Find where the given text appears and provide that cell's center as (X, Y) coordinate. 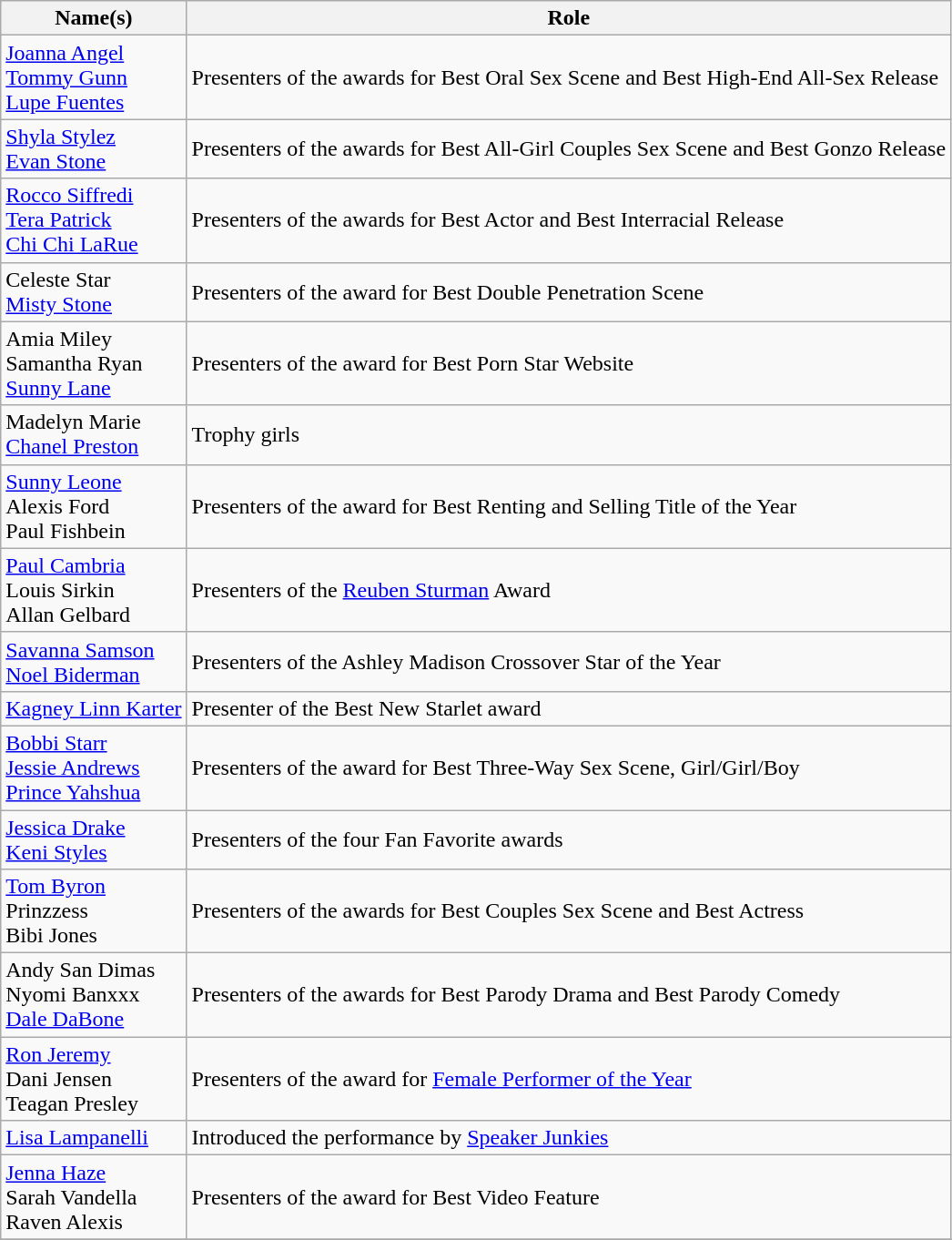
Presenters of the awards for Best All-Girl Couples Sex Scene and Best Gonzo Release (569, 149)
Lisa Lampanelli (94, 1138)
Presenters of the award for Best Three-Way Sex Scene, Girl/Girl/Boy (569, 767)
Celeste StarMisty Stone (94, 291)
Presenters of the Ashley Madison Crossover Star of the Year (569, 661)
Tom ByronPrinzzessBibi Jones (94, 911)
Presenters of the awards for Best Couples Sex Scene and Best Actress (569, 911)
Presenters of the four Fan Favorite awards (569, 839)
Presenters of the award for Best Double Penetration Scene (569, 291)
Amia MileySamantha RyanSunny Lane (94, 363)
Name(s) (94, 18)
Presenters of the awards for Best Parody Drama and Best Parody Comedy (569, 995)
Trophy girls (569, 435)
Sunny LeoneAlexis FordPaul Fishbein (94, 506)
Role (569, 18)
Paul CambriaLouis SirkinAllan Gelbard (94, 590)
Presenters of the awards for Best Oral Sex Scene and Best High-End All-Sex Release (569, 77)
Kagney Linn Karter (94, 708)
Jessica DrakeKeni Styles (94, 839)
Madelyn MarieChanel Preston (94, 435)
Andy San DimasNyomi BanxxxDale DaBone (94, 995)
Presenters of the award for Best Porn Star Website (569, 363)
Bobbi StarrJessie AndrewsPrince Yahshua (94, 767)
Savanna SamsonNoel Biderman (94, 661)
Introduced the performance by Speaker Junkies (569, 1138)
Joanna AngelTommy GunnLupe Fuentes (94, 77)
Rocco SiffrediTera PatrickChi Chi LaRue (94, 220)
Presenters of the Reuben Sturman Award (569, 590)
Presenter of the Best New Starlet award (569, 708)
Presenters of the award for Female Performer of the Year (569, 1079)
Presenters of the award for Best Renting and Selling Title of the Year (569, 506)
Jenna HazeSarah VandellaRaven Alexis (94, 1197)
Shyla StylezEvan Stone (94, 149)
Presenters of the awards for Best Actor and Best Interracial Release (569, 220)
Presenters of the award for Best Video Feature (569, 1197)
Ron JeremyDani JensenTeagan Presley (94, 1079)
